Detect which cell encompasses the target text, then output its [X, Y] center coordinate. 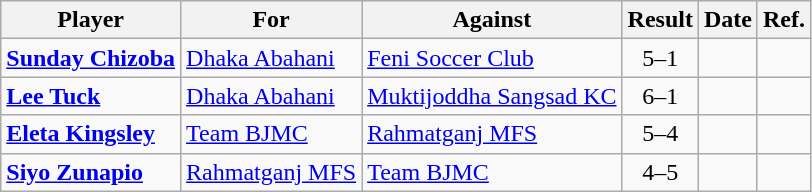
Player [91, 20]
5–4 [660, 134]
Sunday Chizoba [91, 58]
Ref. [784, 20]
Eleta Kingsley [91, 134]
6–1 [660, 96]
Result [660, 20]
Against [492, 20]
Siyo Zunapio [91, 172]
5–1 [660, 58]
Date [728, 20]
Feni Soccer Club [492, 58]
Muktijoddha Sangsad KC [492, 96]
4–5 [660, 172]
For [272, 20]
Lee Tuck [91, 96]
